Determine the (x, y) coordinate at the center of the cell enclosing the given text.  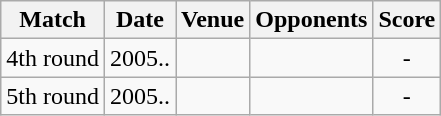
Score (407, 20)
Date (140, 20)
Match (53, 20)
5th round (53, 96)
4th round (53, 58)
Venue (213, 20)
Opponents (312, 20)
